Output the [X, Y] coordinate of the center of the cell containing the given text.  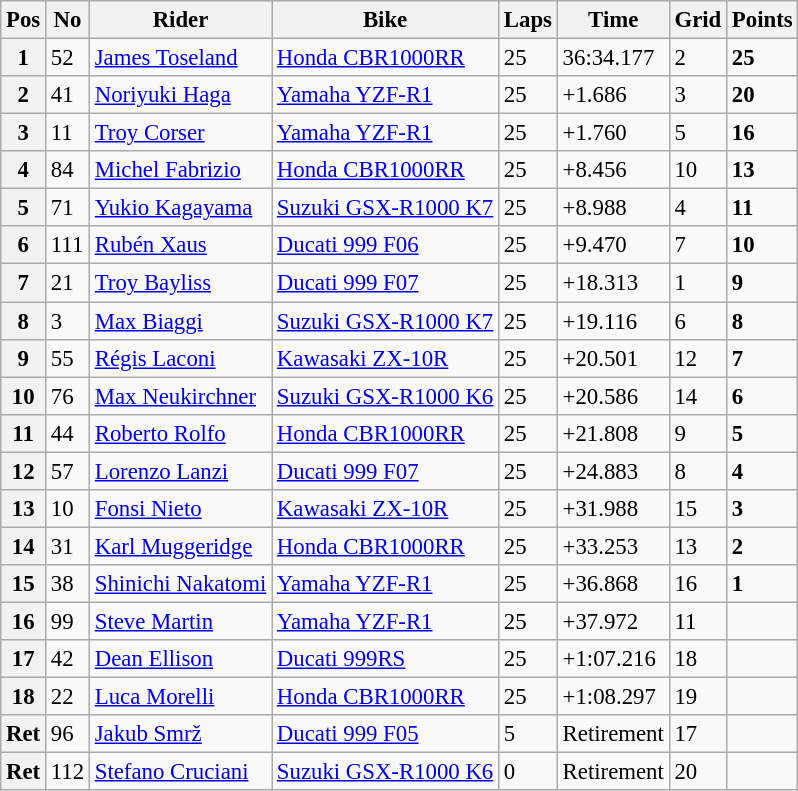
Shinichi Nakatomi [180, 584]
57 [68, 471]
Rider [180, 20]
84 [68, 170]
Ducati 999 F06 [386, 245]
44 [68, 433]
+31.988 [613, 509]
Grid [698, 20]
Ducati 999RS [386, 659]
Max Biaggi [180, 321]
41 [68, 95]
+1.686 [613, 95]
99 [68, 621]
+9.470 [613, 245]
Points [762, 20]
31 [68, 546]
Steve Martin [180, 621]
Fonsi Nieto [180, 509]
Yukio Kagayama [180, 208]
+19.116 [613, 321]
James Toseland [180, 58]
52 [68, 58]
112 [68, 772]
+20.501 [613, 358]
Troy Corser [180, 133]
Karl Muggeridge [180, 546]
No [68, 20]
Max Neukirchner [180, 396]
+33.253 [613, 546]
Pos [24, 20]
+37.972 [613, 621]
Michel Fabrizio [180, 170]
+20.586 [613, 396]
+8.988 [613, 208]
+1.760 [613, 133]
96 [68, 734]
Troy Bayliss [180, 283]
Rubén Xaus [180, 245]
Laps [528, 20]
Lorenzo Lanzi [180, 471]
Roberto Rolfo [180, 433]
+1:08.297 [613, 697]
Time [613, 20]
36:34.177 [613, 58]
+8.456 [613, 170]
+1:07.216 [613, 659]
55 [68, 358]
Dean Ellison [180, 659]
Ducati 999 F05 [386, 734]
+36.868 [613, 584]
+24.883 [613, 471]
Jakub Smrž [180, 734]
19 [698, 697]
111 [68, 245]
Luca Morelli [180, 697]
76 [68, 396]
Bike [386, 20]
38 [68, 584]
0 [528, 772]
21 [68, 283]
Stefano Cruciani [180, 772]
Régis Laconi [180, 358]
42 [68, 659]
Noriyuki Haga [180, 95]
+18.313 [613, 283]
+21.808 [613, 433]
22 [68, 697]
71 [68, 208]
